Output the [X, Y] coordinate of the center of the cell containing the given text.  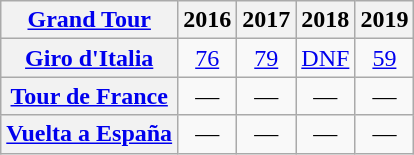
2018 [326, 20]
Tour de France [90, 96]
Giro d'Italia [90, 58]
79 [266, 58]
2019 [384, 20]
2017 [266, 20]
59 [384, 58]
Vuelta a España [90, 134]
DNF [326, 58]
76 [208, 58]
Grand Tour [90, 20]
2016 [208, 20]
